Scan for the cell matching the given text and deliver its [x, y] coordinate at center. 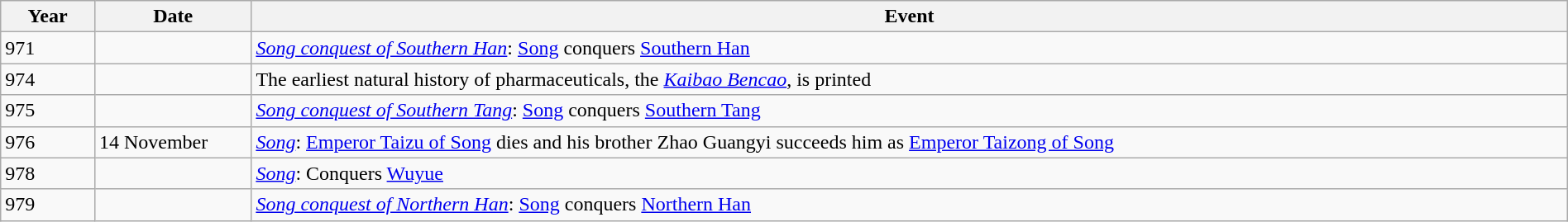
Song: Conquers Wuyue [910, 173]
979 [48, 205]
Year [48, 17]
976 [48, 142]
Song: Emperor Taizu of Song dies and his brother Zhao Guangyi succeeds him as Emperor Taizong of Song [910, 142]
978 [48, 173]
974 [48, 79]
Song conquest of Southern Han: Song conquers Southern Han [910, 48]
971 [48, 48]
Song conquest of Southern Tang: Song conquers Southern Tang [910, 111]
The earliest natural history of pharmaceuticals, the Kaibao Bencao, is printed [910, 79]
14 November [172, 142]
Event [910, 17]
975 [48, 111]
Song conquest of Northern Han: Song conquers Northern Han [910, 205]
Date [172, 17]
